Search for the cell housing the specified text and yield its (X, Y) center coordinate. 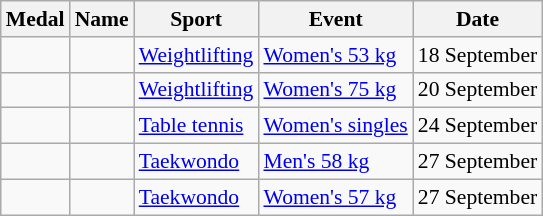
20 September (478, 90)
Medal (36, 19)
Event (335, 19)
Women's 75 kg (335, 90)
Name (102, 19)
Table tennis (196, 126)
24 September (478, 126)
Women's 57 kg (335, 197)
Women's singles (335, 126)
Sport (196, 19)
Women's 53 kg (335, 55)
18 September (478, 55)
Date (478, 19)
Men's 58 kg (335, 162)
